Search for the cell housing the specified text and yield its [x, y] center coordinate. 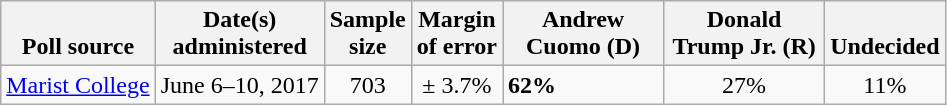
62% [582, 85]
Marist College [78, 85]
27% [744, 85]
11% [885, 85]
703 [368, 85]
± 3.7% [456, 85]
Marginof error [456, 34]
Undecided [885, 34]
Date(s)administered [240, 34]
June 6–10, 2017 [240, 85]
Poll source [78, 34]
DonaldTrump Jr. (R) [744, 34]
AndrewCuomo (D) [582, 34]
Samplesize [368, 34]
